Return the [X, Y] coordinate for the center point of the cell that contains the specified text.  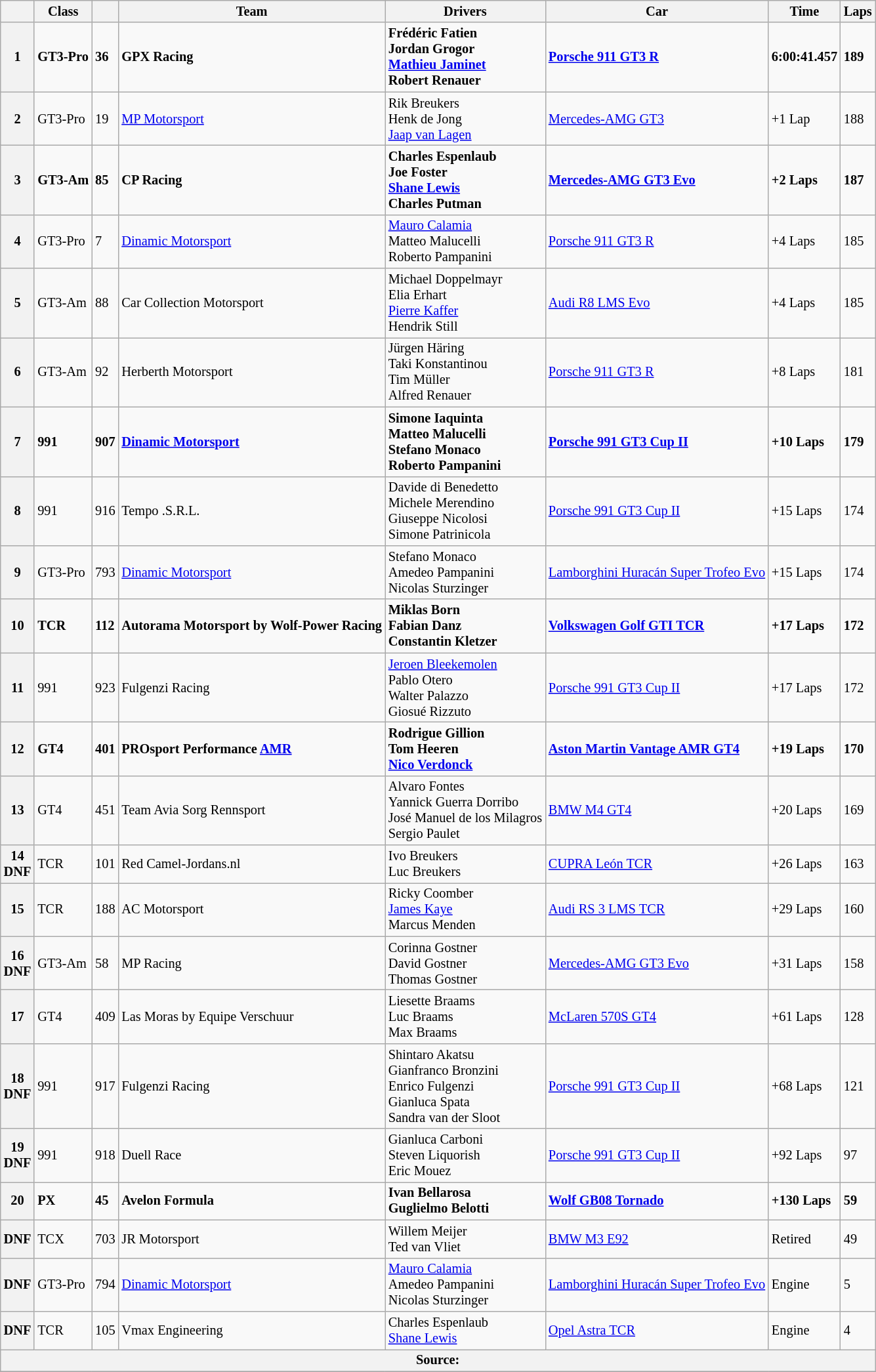
Team Avia Sorg Rennsport [251, 810]
10 [18, 626]
409 [105, 1016]
8 [18, 511]
Charles Espenlaub Shane Lewis [465, 1330]
179 [858, 442]
Rik Breukers Henk de Jong Jaap van Lagen [465, 119]
160 [858, 909]
BMW M4 GT4 [657, 810]
916 [105, 511]
19 [105, 119]
PROsport Performance AMR [251, 749]
15 [18, 909]
+31 Laps [804, 963]
Liesette Braams Luc Braams Max Braams [465, 1016]
Herberth Motorsport [251, 372]
917 [105, 1086]
6:00:41.457 [804, 57]
Miklas Born Fabian Danz Constantin Kletzer [465, 626]
Mercedes-AMG GT3 [657, 119]
Retired [804, 1239]
1 [18, 57]
+10 Laps [804, 442]
105 [105, 1330]
163 [858, 864]
88 [105, 303]
Drivers [465, 11]
Duell Race [251, 1155]
18DNF [18, 1086]
+19 Laps [804, 749]
CP Racing [251, 180]
Team [251, 11]
181 [858, 372]
Avelon Formula [251, 1201]
101 [105, 864]
Las Moras by Equipe Verschuur [251, 1016]
+26 Laps [804, 864]
MP Motorsport [251, 119]
Ivo Breukers Luc Breukers [465, 864]
58 [105, 963]
9 [18, 572]
Ivan Bellarosa Guglielmo Belotti [465, 1201]
AC Motorsport [251, 909]
Charles Espenlaub Joe Foster Shane Lewis Charles Putman [465, 180]
401 [105, 749]
Class [63, 11]
12 [18, 749]
Car Collection Motorsport [251, 303]
451 [105, 810]
Jeroen Bleekemolen Pablo Otero Walter Palazzo Giosué Rizzuto [465, 688]
+61 Laps [804, 1016]
170 [858, 749]
2 [18, 119]
McLaren 570S GT4 [657, 1016]
Source: [438, 1360]
16DNF [18, 963]
85 [105, 180]
+29 Laps [804, 909]
187 [858, 180]
45 [105, 1201]
11 [18, 688]
169 [858, 810]
Gianluca Carboni Steven Liquorish Eric Mouez [465, 1155]
+2 Laps [804, 180]
Corinna Gostner David Gostner Thomas Gostner [465, 963]
158 [858, 963]
Shintaro Akatsu Gianfranco Bronzini Enrico Fulgenzi Gianluca Spata Sandra van der Sloot [465, 1086]
793 [105, 572]
+68 Laps [804, 1086]
MP Racing [251, 963]
Ricky Coomber James Kaye Marcus Menden [465, 909]
+8 Laps [804, 372]
Red Camel-Jordans.nl [251, 864]
Audi RS 3 LMS TCR [657, 909]
Alvaro Fontes Yannick Guerra Dorribo José Manuel de los Milagros Sergio Paulet [465, 810]
Autorama Motorsport by Wolf-Power Racing [251, 626]
112 [105, 626]
BMW M3 E92 [657, 1239]
59 [858, 1201]
Frédéric Fatien Jordan Grogor Mathieu Jaminet Robert Renauer [465, 57]
14DNF [18, 864]
Mauro Calamia Matteo Malucelli Roberto Pampanini [465, 241]
20 [18, 1201]
923 [105, 688]
+130 Laps [804, 1201]
Wolf GB08 Tornado [657, 1201]
49 [858, 1239]
TCX [63, 1239]
Simone Iaquinta Matteo Malucelli Stefano Monaco Roberto Pampanini [465, 442]
918 [105, 1155]
+20 Laps [804, 810]
36 [105, 57]
Jürgen Häring Taki Konstantinou Tim Müller Alfred Renauer [465, 372]
JR Motorsport [251, 1239]
Davide di Benedetto Michele Merendino Giuseppe Nicolosi Simone Patrinicola [465, 511]
Laps [858, 11]
6 [18, 372]
+1 Lap [804, 119]
Audi R8 LMS Evo [657, 303]
128 [858, 1016]
Rodrigue Gillion Tom Heeren Nico Verdonck [465, 749]
3 [18, 180]
97 [858, 1155]
Aston Martin Vantage AMR GT4 [657, 749]
19DNF [18, 1155]
Time [804, 11]
189 [858, 57]
Tempo .S.R.L. [251, 511]
794 [105, 1285]
+92 Laps [804, 1155]
121 [858, 1086]
Stefano Monaco Amedeo Pampanini Nicolas Sturzinger [465, 572]
Michael Doppelmayr Elia Erhart Pierre Kaffer Hendrik Still [465, 303]
17 [18, 1016]
Mauro Calamia Amedeo Pampanini Nicolas Sturzinger [465, 1285]
13 [18, 810]
Willem Meijer Ted van Vliet [465, 1239]
92 [105, 372]
PX [63, 1201]
Volkswagen Golf GTI TCR [657, 626]
Opel Astra TCR [657, 1330]
CUPRA León TCR [657, 864]
GPX Racing [251, 57]
907 [105, 442]
Vmax Engineering [251, 1330]
703 [105, 1239]
Car [657, 11]
